Capture the cell that displays the provided text and extract its (x, y) central coordinate. 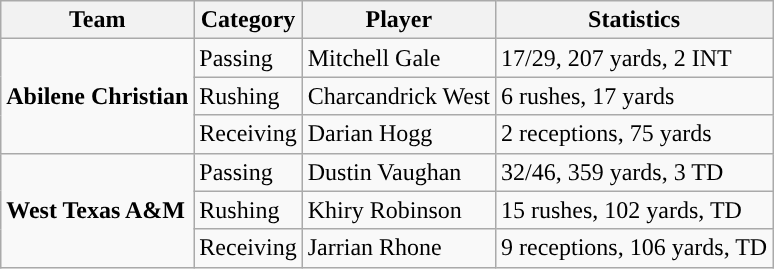
Charcandrick West (398, 96)
Dustin Vaughan (398, 172)
Darian Hogg (398, 134)
West Texas A&M (98, 210)
2 receptions, 75 yards (634, 134)
Category (248, 20)
17/29, 207 yards, 2 INT (634, 58)
Team (98, 20)
Abilene Christian (98, 96)
32/46, 359 yards, 3 TD (634, 172)
Khiry Robinson (398, 210)
Jarrian Rhone (398, 248)
15 rushes, 102 yards, TD (634, 210)
Statistics (634, 20)
Player (398, 20)
9 receptions, 106 yards, TD (634, 248)
Mitchell Gale (398, 58)
6 rushes, 17 yards (634, 96)
